Search for the cell housing the specified text and yield its (x, y) center coordinate. 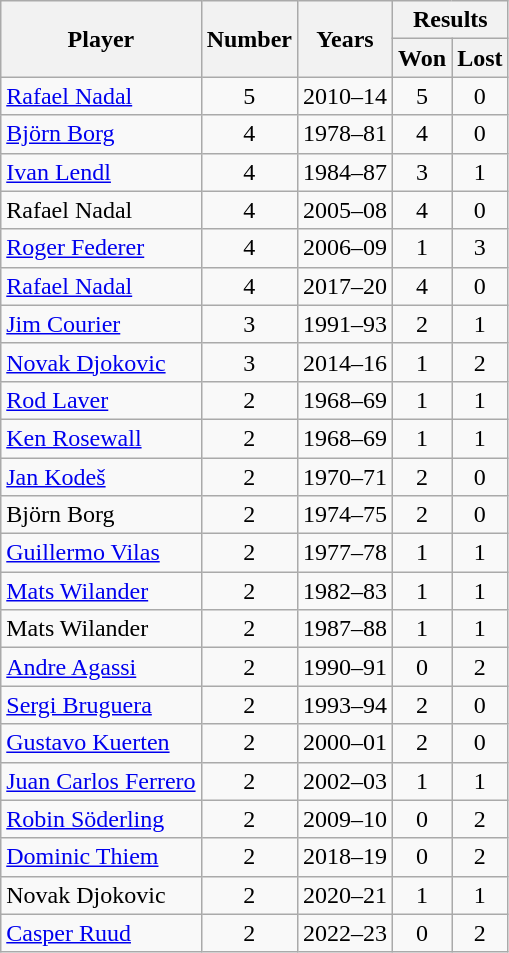
1991–93 (344, 324)
Ken Rosewall (101, 438)
2002–03 (344, 781)
1982–83 (344, 591)
Andre Agassi (101, 667)
Won (422, 58)
Guillermo Vilas (101, 553)
2009–10 (344, 819)
1984–87 (344, 172)
Jan Kodeš (101, 477)
1978–81 (344, 134)
Number (249, 39)
2006–09 (344, 248)
Lost (480, 58)
1987–88 (344, 629)
2017–20 (344, 286)
Roger Federer (101, 248)
2022–23 (344, 933)
1974–75 (344, 515)
2018–19 (344, 857)
Ivan Lendl (101, 172)
Results (451, 20)
1977–78 (344, 553)
2010–14 (344, 96)
Robin Söderling (101, 819)
1993–94 (344, 705)
Casper Ruud (101, 933)
Gustavo Kuerten (101, 743)
2005–08 (344, 210)
Rod Laver (101, 400)
Juan Carlos Ferrero (101, 781)
2000–01 (344, 743)
Sergi Bruguera (101, 705)
1970–71 (344, 477)
Dominic Thiem (101, 857)
1990–91 (344, 667)
2020–21 (344, 895)
Jim Courier (101, 324)
Years (344, 39)
2014–16 (344, 362)
Player (101, 39)
